Find where the given text appears and provide that cell's center as (X, Y) coordinate. 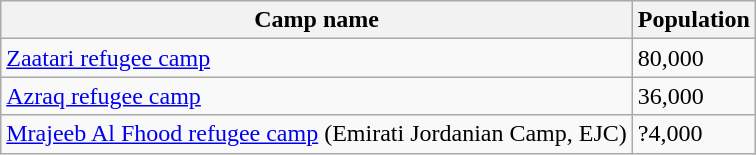
36,000 (694, 96)
Population (694, 20)
Camp name (317, 20)
Azraq refugee camp (317, 96)
80,000 (694, 58)
Mrajeeb Al Fhood refugee camp (Emirati Jordanian Camp, EJC) (317, 134)
Zaatari refugee camp (317, 58)
?4,000 (694, 134)
